From the cell containing the given text, extract its center point as (X, Y) coordinate. 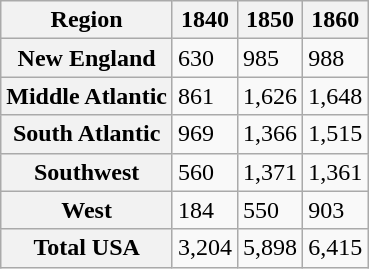
South Atlantic (87, 134)
861 (204, 96)
1840 (204, 20)
1,361 (336, 172)
1,371 (270, 172)
630 (204, 58)
1860 (336, 20)
Region (87, 20)
1850 (270, 20)
1,626 (270, 96)
550 (270, 210)
6,415 (336, 248)
5,898 (270, 248)
New England (87, 58)
1,515 (336, 134)
1,366 (270, 134)
969 (204, 134)
985 (270, 58)
560 (204, 172)
1,648 (336, 96)
West (87, 210)
Southwest (87, 172)
184 (204, 210)
3,204 (204, 248)
Total USA (87, 248)
988 (336, 58)
903 (336, 210)
Middle Atlantic (87, 96)
